Pinpoint the cell where the given text exists, returning its (X, Y) midpoint coordinate. 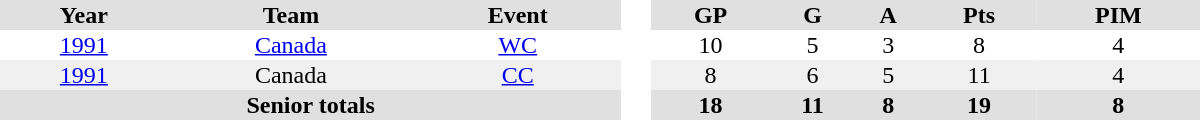
A (888, 15)
Senior totals (310, 105)
WC (518, 45)
18 (710, 105)
19 (980, 105)
3 (888, 45)
Year (84, 15)
Pts (980, 15)
10 (710, 45)
Team (291, 15)
G (812, 15)
6 (812, 75)
PIM (1118, 15)
GP (710, 15)
CC (518, 75)
Event (518, 15)
